Extract the [x, y] coordinate from the center of the cell holding the provided text.  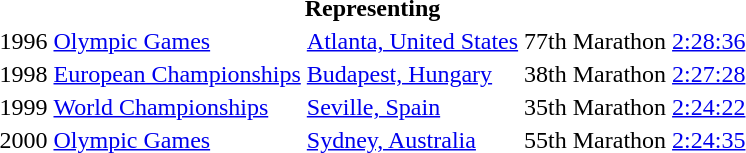
European Championships [177, 74]
77th [546, 41]
38th [546, 74]
Seville, Spain [412, 107]
World Championships [177, 107]
Atlanta, United States [412, 41]
Budapest, Hungary [412, 74]
Olympic Games [177, 41]
35th [546, 107]
